Find where the given text appears and provide that cell's center as (x, y) coordinate. 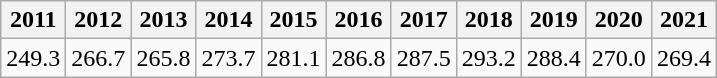
265.8 (164, 58)
273.7 (228, 58)
2015 (294, 20)
2017 (424, 20)
2021 (684, 20)
2019 (554, 20)
293.2 (488, 58)
287.5 (424, 58)
2011 (34, 20)
286.8 (358, 58)
281.1 (294, 58)
2014 (228, 20)
2012 (98, 20)
269.4 (684, 58)
249.3 (34, 58)
2018 (488, 20)
288.4 (554, 58)
266.7 (98, 58)
2013 (164, 20)
2016 (358, 20)
270.0 (618, 58)
2020 (618, 20)
